Search for the cell housing the specified text and yield its [x, y] center coordinate. 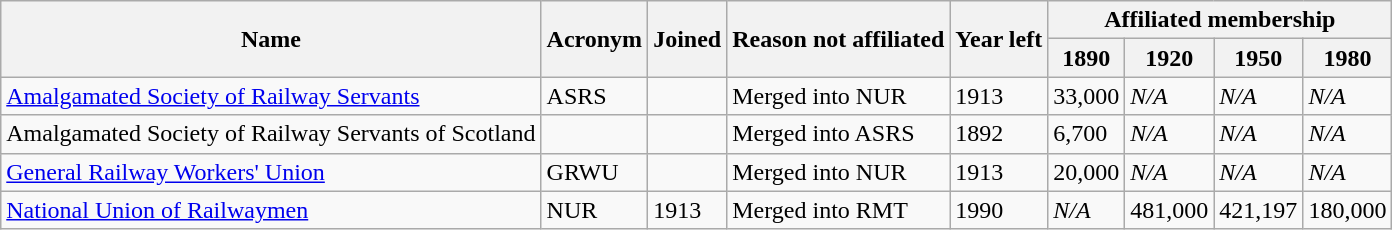
Merged into ASRS [838, 134]
481,000 [1170, 210]
1950 [1258, 58]
180,000 [1348, 210]
NUR [594, 210]
20,000 [1086, 172]
Amalgamated Society of Railway Servants [271, 96]
ASRS [594, 96]
Joined [688, 39]
Amalgamated Society of Railway Servants of Scotland [271, 134]
33,000 [1086, 96]
1890 [1086, 58]
1980 [1348, 58]
1892 [999, 134]
421,197 [1258, 210]
6,700 [1086, 134]
Affiliated membership [1220, 20]
General Railway Workers' Union [271, 172]
1920 [1170, 58]
Merged into RMT [838, 210]
Name [271, 39]
GRWU [594, 172]
Year left [999, 39]
Reason not affiliated [838, 39]
1990 [999, 210]
National Union of Railwaymen [271, 210]
Acronym [594, 39]
